Find where the given text appears and provide that cell's center as [x, y] coordinate. 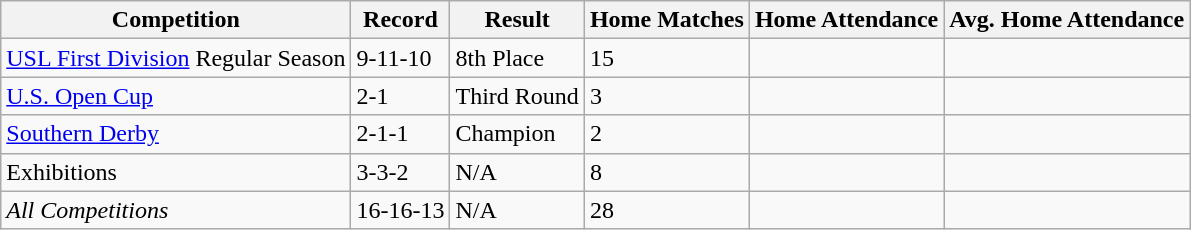
Exhibitions [176, 172]
Champion [517, 134]
16-16-13 [400, 210]
15 [666, 58]
8 [666, 172]
28 [666, 210]
3 [666, 96]
All Competitions [176, 210]
2-1 [400, 96]
Competition [176, 20]
Southern Derby [176, 134]
Third Round [517, 96]
3-3-2 [400, 172]
Home Matches [666, 20]
2 [666, 134]
USL First Division Regular Season [176, 58]
Result [517, 20]
U.S. Open Cup [176, 96]
2-1-1 [400, 134]
Avg. Home Attendance [1067, 20]
9-11-10 [400, 58]
Home Attendance [846, 20]
Record [400, 20]
8th Place [517, 58]
